Search for the cell housing the specified text and yield its [X, Y] center coordinate. 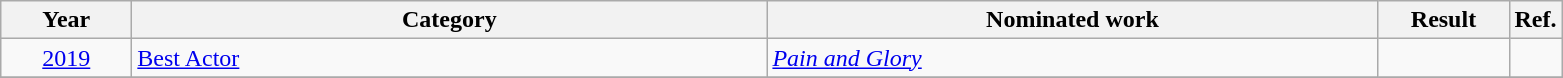
Pain and Glory [1072, 58]
Nominated work [1072, 20]
Year [66, 20]
Category [450, 20]
Result [1444, 20]
2019 [66, 58]
Best Actor [450, 58]
Ref. [1536, 20]
